Provide the (x, y) coordinate of the cell's center where the given text is located.  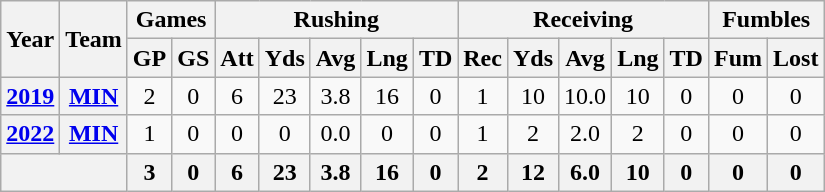
Team (94, 39)
0.0 (336, 134)
12 (532, 172)
2.0 (586, 134)
Rec (483, 58)
10.0 (586, 96)
6.0 (586, 172)
Games (170, 20)
Fum (738, 58)
Year (30, 39)
GP (149, 58)
2019 (30, 96)
3 (149, 172)
Fumbles (766, 20)
Att (237, 58)
Receiving (584, 20)
Rushing (336, 20)
2022 (30, 134)
GS (194, 58)
Lost (796, 58)
